Determine the (X, Y) coordinate at the center of the cell enclosing the given text.  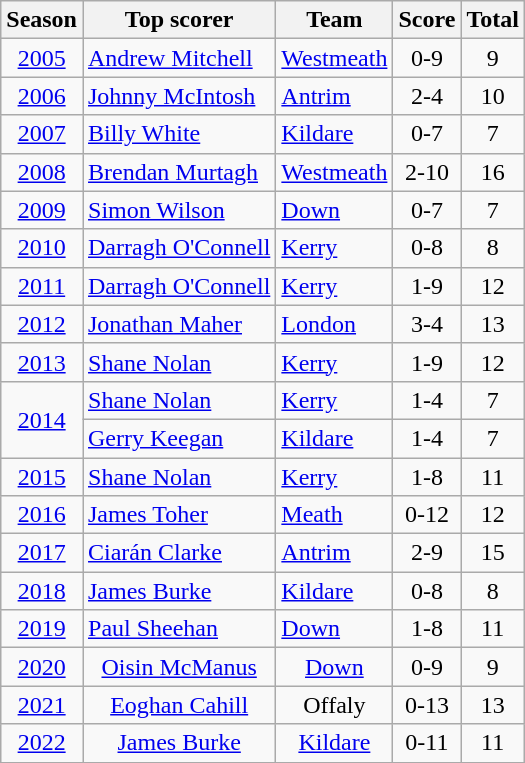
Season (42, 20)
2013 (42, 362)
2012 (42, 324)
0-13 (427, 705)
2014 (42, 419)
0-11 (427, 743)
London (334, 324)
2021 (42, 705)
10 (493, 96)
Jonathan Maher (178, 324)
2010 (42, 248)
2020 (42, 667)
2016 (42, 515)
3-4 (427, 324)
Team (334, 20)
Gerry Keegan (178, 438)
2011 (42, 286)
Oisin McManus (178, 667)
Billy White (178, 134)
2022 (42, 743)
Offaly (334, 705)
Ciarán Clarke (178, 553)
2018 (42, 591)
Eoghan Cahill (178, 705)
2-9 (427, 553)
2015 (42, 477)
2006 (42, 96)
15 (493, 553)
2008 (42, 172)
Score (427, 20)
Paul Sheehan (178, 629)
Simon Wilson (178, 210)
Total (493, 20)
Top scorer (178, 20)
2017 (42, 553)
Meath (334, 515)
0-12 (427, 515)
2005 (42, 58)
Andrew Mitchell (178, 58)
James Toher (178, 515)
16 (493, 172)
Brendan Murtagh (178, 172)
2007 (42, 134)
2019 (42, 629)
2-4 (427, 96)
2009 (42, 210)
2-10 (427, 172)
Johnny McIntosh (178, 96)
